Capture the cell that displays the provided text and extract its [X, Y] central coordinate. 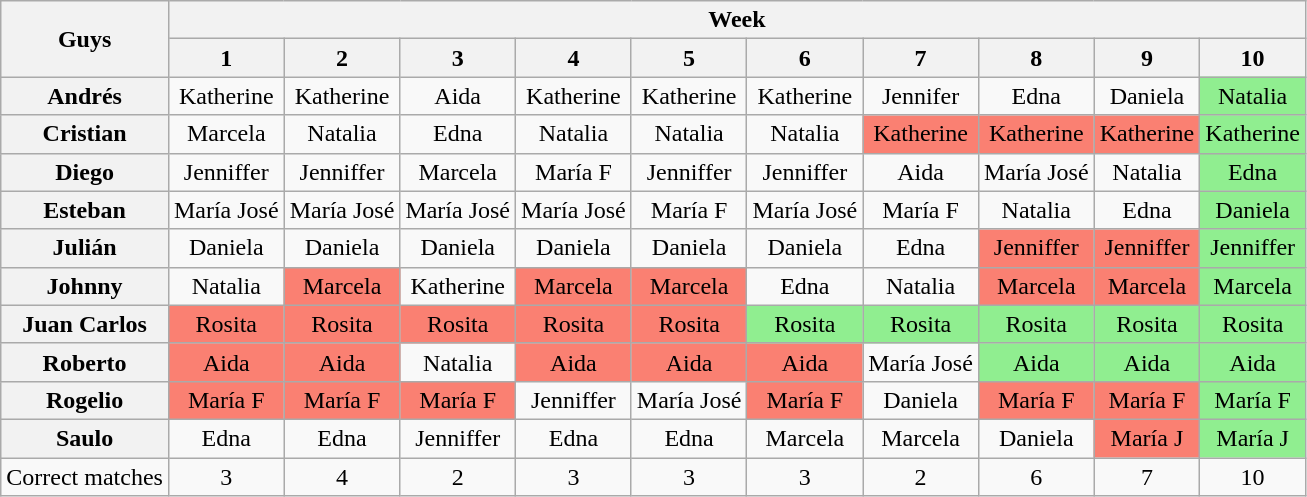
Cristian [85, 134]
8 [1036, 58]
Jennifer [921, 96]
Johnny [85, 286]
Correct matches [85, 477]
1 [226, 58]
Juan Carlos [85, 324]
Roberto [85, 362]
Esteban [85, 210]
9 [1147, 58]
Diego [85, 172]
Julián [85, 248]
5 [689, 58]
Rogelio [85, 400]
Week [736, 20]
Saulo [85, 438]
Andrés [85, 96]
Guys [85, 39]
